Detect which cell encompasses the target text, then output its (x, y) center coordinate. 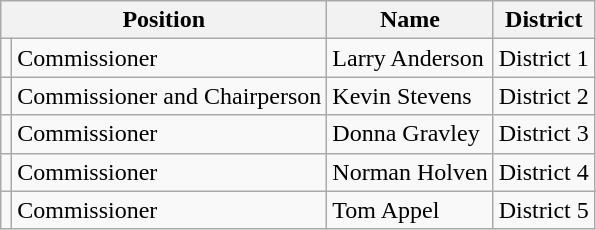
Larry Anderson (410, 58)
District 3 (544, 134)
Commissioner and Chairperson (170, 96)
Kevin Stevens (410, 96)
District 2 (544, 96)
Position (164, 20)
Name (410, 20)
Norman Holven (410, 172)
Tom Appel (410, 210)
District 1 (544, 58)
District 5 (544, 210)
District (544, 20)
District 4 (544, 172)
Donna Gravley (410, 134)
